Return (x, y) of the center of cell containing provided text 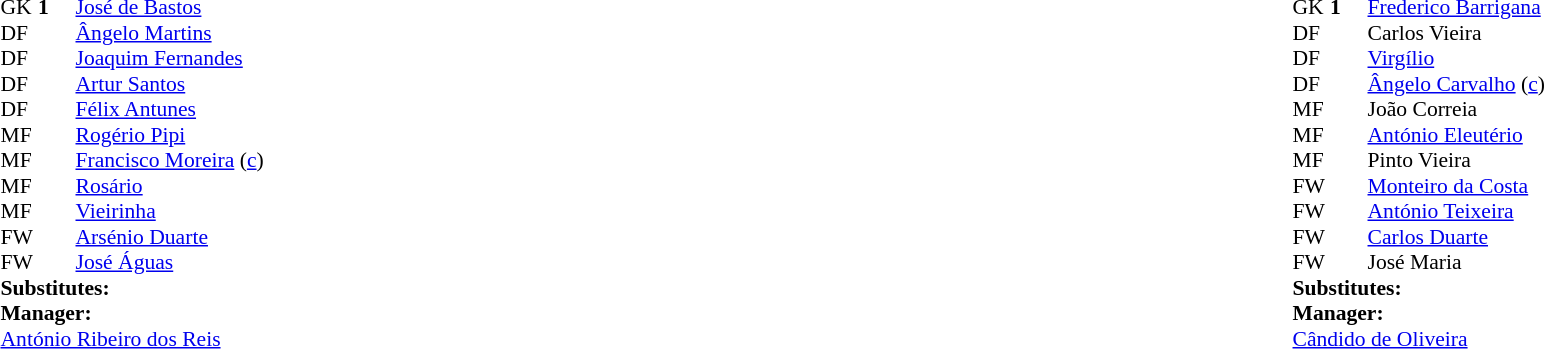
Joaquim Fernandes (170, 59)
José Águas (170, 263)
Francisco Moreira (c) (170, 161)
Substitutes: (132, 288)
Rosário (170, 186)
Arsénio Duarte (170, 237)
Vieirinha (170, 211)
Ângelo Martins (170, 33)
Artur Santos (170, 84)
Rogério Pipi (170, 135)
Félix Antunes (170, 109)
Manager: (132, 313)
